Scan for the cell matching the given text and deliver its (X, Y) coordinate at center. 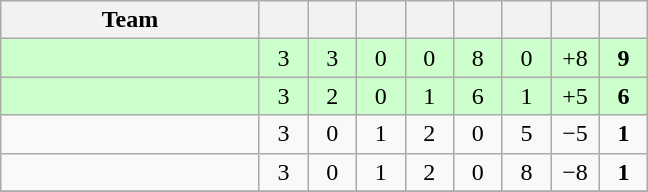
+5 (576, 96)
−5 (576, 134)
5 (526, 134)
Team (130, 20)
+8 (576, 58)
−8 (576, 172)
9 (624, 58)
